Scan for the cell matching the given text and deliver its (X, Y) coordinate at center. 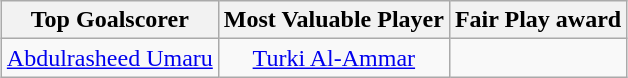
Top Goalscorer (110, 20)
Most Valuable Player (334, 20)
Fair Play award (538, 20)
Abdulrasheed Umaru (110, 58)
Turki Al-Ammar (334, 58)
